For the text-containing cell, return its midpoint in [X, Y] coordinate format. 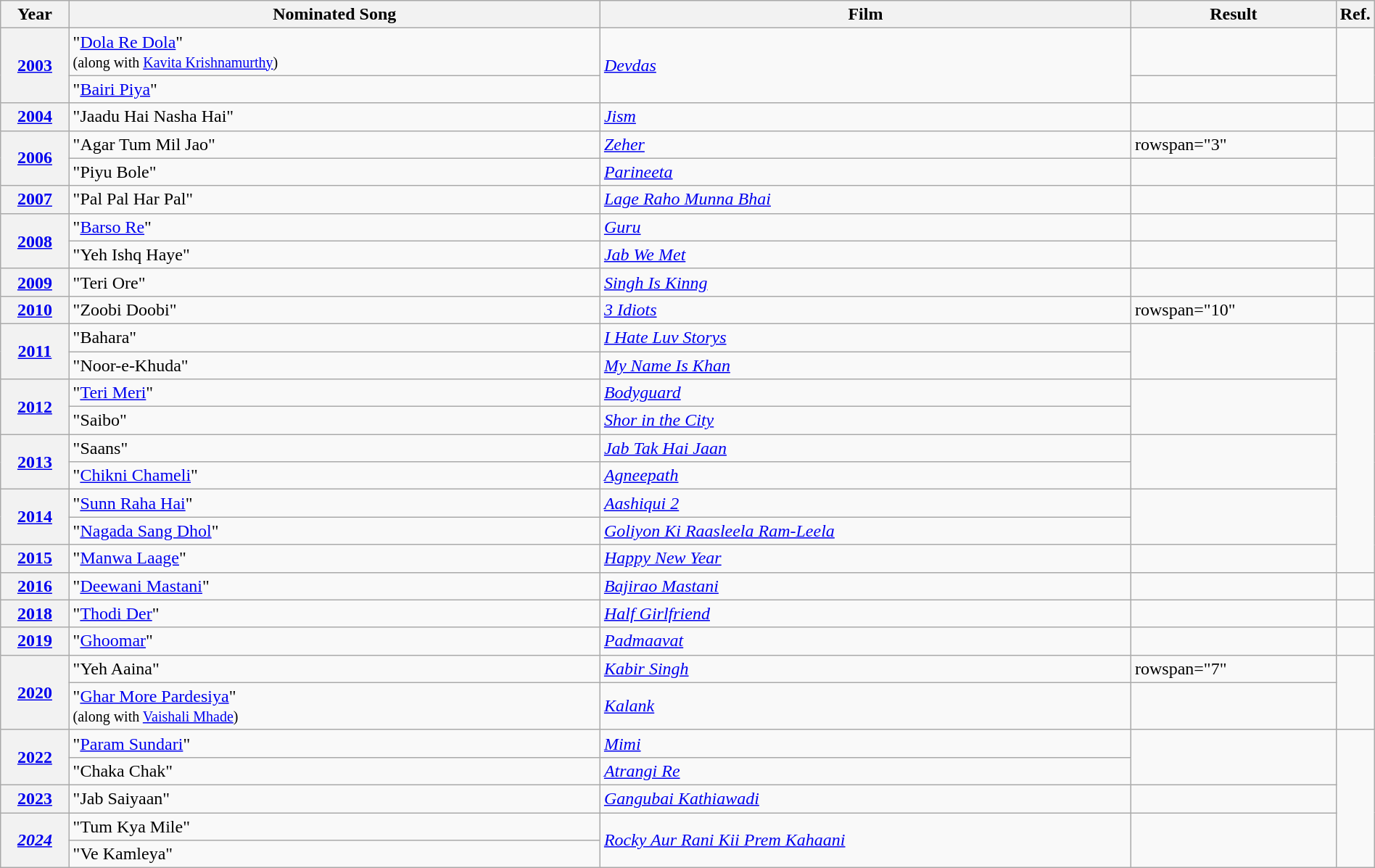
2016 [35, 586]
rowspan="7" [1233, 669]
Mimi [865, 743]
Goliyon Ki Raasleela Ram-Leela [865, 531]
Nominated Song [334, 15]
"Thodi Der" [334, 613]
2022 [35, 757]
"Deewani Mastani" [334, 586]
2019 [35, 641]
Gangubai Kathiawadi [865, 798]
Rocky Aur Rani Kii Prem Kahaani [865, 840]
"Nagada Sang Dhol" [334, 531]
"Chikni Chameli" [334, 476]
My Name Is Khan [865, 365]
3 Idiots [865, 310]
Jab Tak Hai Jaan [865, 448]
"Ghar More Pardesiya"(along with Vaishali Mhade) [334, 706]
"Jaadu Hai Nasha Hai" [334, 117]
Bajirao Mastani [865, 586]
2013 [35, 462]
Guru [865, 227]
Singh Is Kinng [865, 282]
Shor in the City [865, 421]
rowspan="10" [1233, 310]
Atrangi Re [865, 771]
"Ve Kamleya" [334, 854]
"Jab Saiyaan" [334, 798]
"Bahara" [334, 337]
2023 [35, 798]
2004 [35, 117]
Kabir Singh [865, 669]
"Teri Meri" [334, 393]
"Param Sundari" [334, 743]
Happy New Year [865, 558]
Bodyguard [865, 393]
Aashiqui 2 [865, 503]
Lage Raho Munna Bhai [865, 199]
2003 [35, 65]
2006 [35, 158]
"Saibo" [334, 421]
"Agar Tum Mil Jao" [334, 144]
2018 [35, 613]
Padmaavat [865, 641]
Devdas [865, 65]
"Noor-e-Khuda" [334, 365]
Agneepath [865, 476]
Parineeta [865, 172]
"Saans" [334, 448]
I Hate Luv Storys [865, 337]
Result [1233, 15]
2024 [35, 840]
Film [865, 15]
Year [35, 15]
"Chaka Chak" [334, 771]
rowspan="3" [1233, 144]
2009 [35, 282]
"Pal Pal Har Pal" [334, 199]
"Yeh Ishq Haye" [334, 255]
2008 [35, 241]
Kalank [865, 706]
"Ghoomar" [334, 641]
2015 [35, 558]
"Dola Re Dola"(along with Kavita Krishnamurthy) [334, 52]
2012 [35, 407]
"Manwa Laage" [334, 558]
2007 [35, 199]
"Bairi Piya" [334, 89]
"Teri Ore" [334, 282]
2020 [35, 692]
"Piyu Bole" [334, 172]
"Yeh Aaina" [334, 669]
Zeher [865, 144]
2011 [35, 351]
2014 [35, 517]
"Tum Kya Mile" [334, 826]
Half Girlfriend [865, 613]
Jism [865, 117]
"Zoobi Doobi" [334, 310]
"Sunn Raha Hai" [334, 503]
"Barso Re" [334, 227]
2010 [35, 310]
Ref. [1355, 15]
Jab We Met [865, 255]
